Determine the [x, y] coordinate at the center of the cell enclosing the given text.  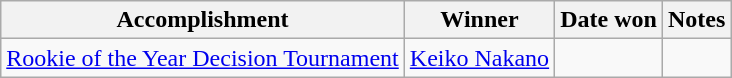
Notes [696, 20]
Date won [609, 20]
Keiko Nakano [479, 58]
Rookie of the Year Decision Tournament [203, 58]
Winner [479, 20]
Accomplishment [203, 20]
